Capture the cell that displays the provided text and extract its [x, y] central coordinate. 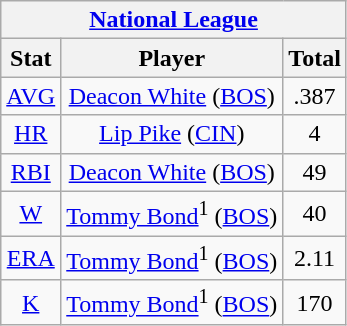
RBI [31, 172]
National League [174, 20]
Lip Pike (CIN) [172, 134]
ERA [31, 258]
40 [315, 214]
2.11 [315, 258]
W [31, 214]
.387 [315, 96]
Total [315, 58]
Stat [31, 58]
HR [31, 134]
Player [172, 58]
AVG [31, 96]
4 [315, 134]
170 [315, 302]
49 [315, 172]
K [31, 302]
